Search for the cell housing the specified text and yield its (x, y) center coordinate. 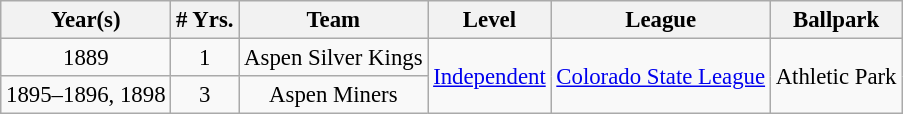
1895–1896, 1898 (86, 95)
3 (205, 95)
Athletic Park (836, 76)
Level (490, 20)
Team (334, 20)
League (660, 20)
Year(s) (86, 20)
# Yrs. (205, 20)
Aspen Miners (334, 95)
Aspen Silver Kings (334, 58)
1 (205, 58)
1889 (86, 58)
Independent (490, 76)
Colorado State League (660, 76)
Ballpark (836, 20)
